Output the [x, y] coordinate of the center of the cell containing the given text.  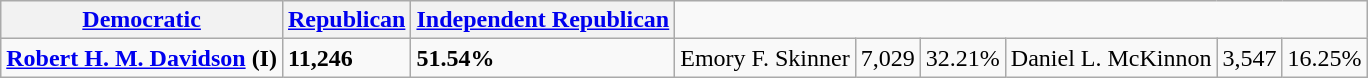
Emory F. Skinner [765, 58]
Independent Republican [543, 20]
11,246 [346, 58]
32.21% [962, 58]
3,547 [1250, 58]
16.25% [1324, 58]
Robert H. M. Davidson (I) [142, 58]
Republican [346, 20]
51.54% [543, 58]
7,029 [888, 58]
Daniel L. McKinnon [1111, 58]
Democratic [142, 20]
